Return [X, Y] of the center of cell containing provided text 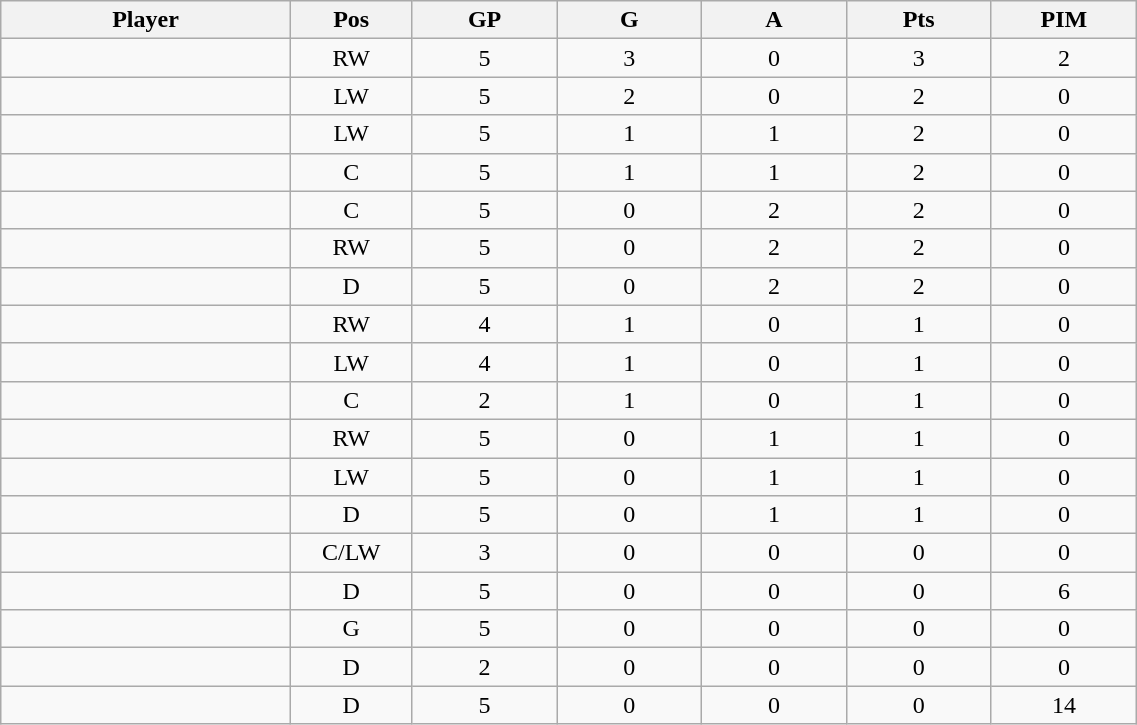
Pts [918, 20]
14 [1064, 705]
Player [146, 20]
PIM [1064, 20]
Pos [351, 20]
6 [1064, 591]
C/LW [351, 553]
A [774, 20]
GP [484, 20]
